Pinpoint the cell where the given text exists, returning its [X, Y] midpoint coordinate. 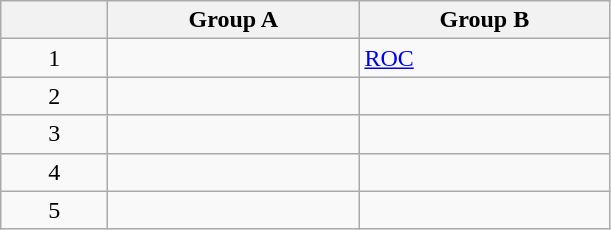
4 [54, 172]
1 [54, 58]
2 [54, 96]
Group B [484, 20]
ROC [484, 58]
3 [54, 134]
5 [54, 210]
Group A [234, 20]
